Identify which cell holds the provided text, then report its (x, y) central coordinate. 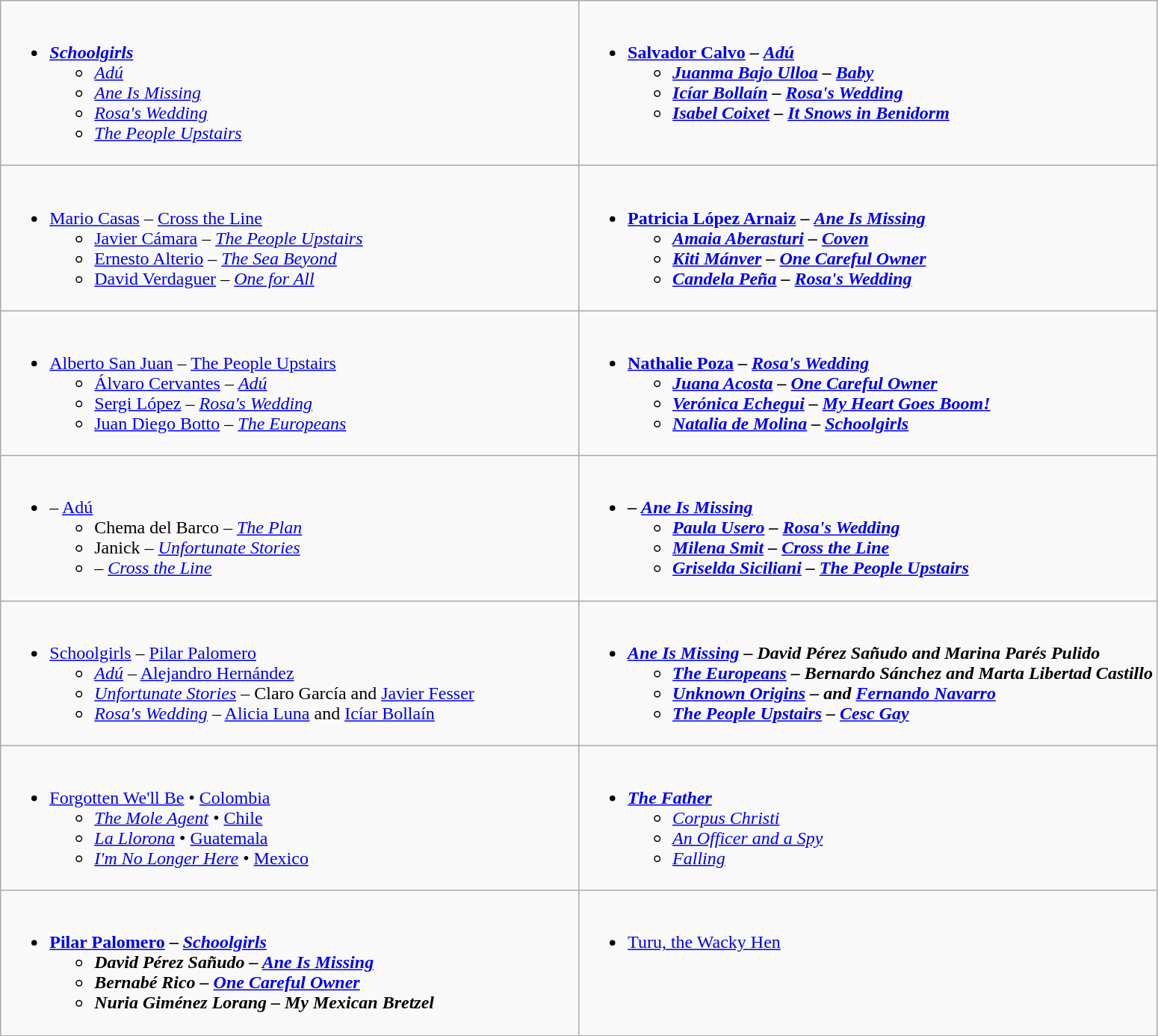
Alberto San Juan – The People UpstairsÁlvaro Cervantes – AdúSergi López – Rosa's WeddingJuan Diego Botto – The Europeans (290, 383)
– Ane Is MissingPaula Usero – Rosa's WeddingMilena Smit – Cross the LineGriselda Siciliani – The People Upstairs (868, 528)
The FatherCorpus ChristiAn Officer and a SpyFalling (868, 818)
– AdúChema del Barco – The PlanJanick – Unfortunate Stories – Cross the Line (290, 528)
SchoolgirlsAdúAne Is MissingRosa's WeddingThe People Upstairs (290, 84)
Nathalie Poza – Rosa's WeddingJuana Acosta – One Careful OwnerVerónica Echegui – My Heart Goes Boom!Natalia de Molina – Schoolgirls (868, 383)
Mario Casas – Cross the LineJavier Cámara – The People UpstairsErnesto Alterio – The Sea BeyondDavid Verdaguer – One for All (290, 238)
Forgotten We'll Be • ColombiaThe Mole Agent • ChileLa Llorona • GuatemalaI'm No Longer Here • Mexico (290, 818)
Salvador Calvo – AdúJuanma Bajo Ulloa – BabyIcíar Bollaín – Rosa's WeddingIsabel Coixet – It Snows in Benidorm (868, 84)
Patricia López Arnaiz – Ane Is MissingAmaia Aberasturi – CovenKiti Mánver – One Careful OwnerCandela Peña – Rosa's Wedding (868, 238)
Pilar Palomero – SchoolgirlsDavid Pérez Sañudo – Ane Is MissingBernabé Rico – One Careful OwnerNuria Giménez Lorang – My Mexican Bretzel (290, 963)
Turu, the Wacky Hen (868, 963)
